Determine the [x, y] coordinate at the center of the cell enclosing the given text.  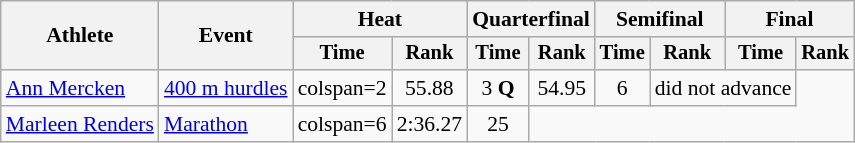
Final [790, 19]
Marleen Renders [80, 124]
colspan=6 [342, 124]
Ann Mercken [80, 88]
Semifinal [660, 19]
Athlete [80, 36]
Heat [380, 19]
colspan=2 [342, 88]
25 [498, 124]
55.88 [430, 88]
3 Q [498, 88]
2:36.27 [430, 124]
Marathon [226, 124]
did not advance [724, 88]
Event [226, 36]
6 [622, 88]
400 m hurdles [226, 88]
54.95 [562, 88]
Quarterfinal [531, 19]
